Identify which cell holds the provided text, then report its [X, Y] central coordinate. 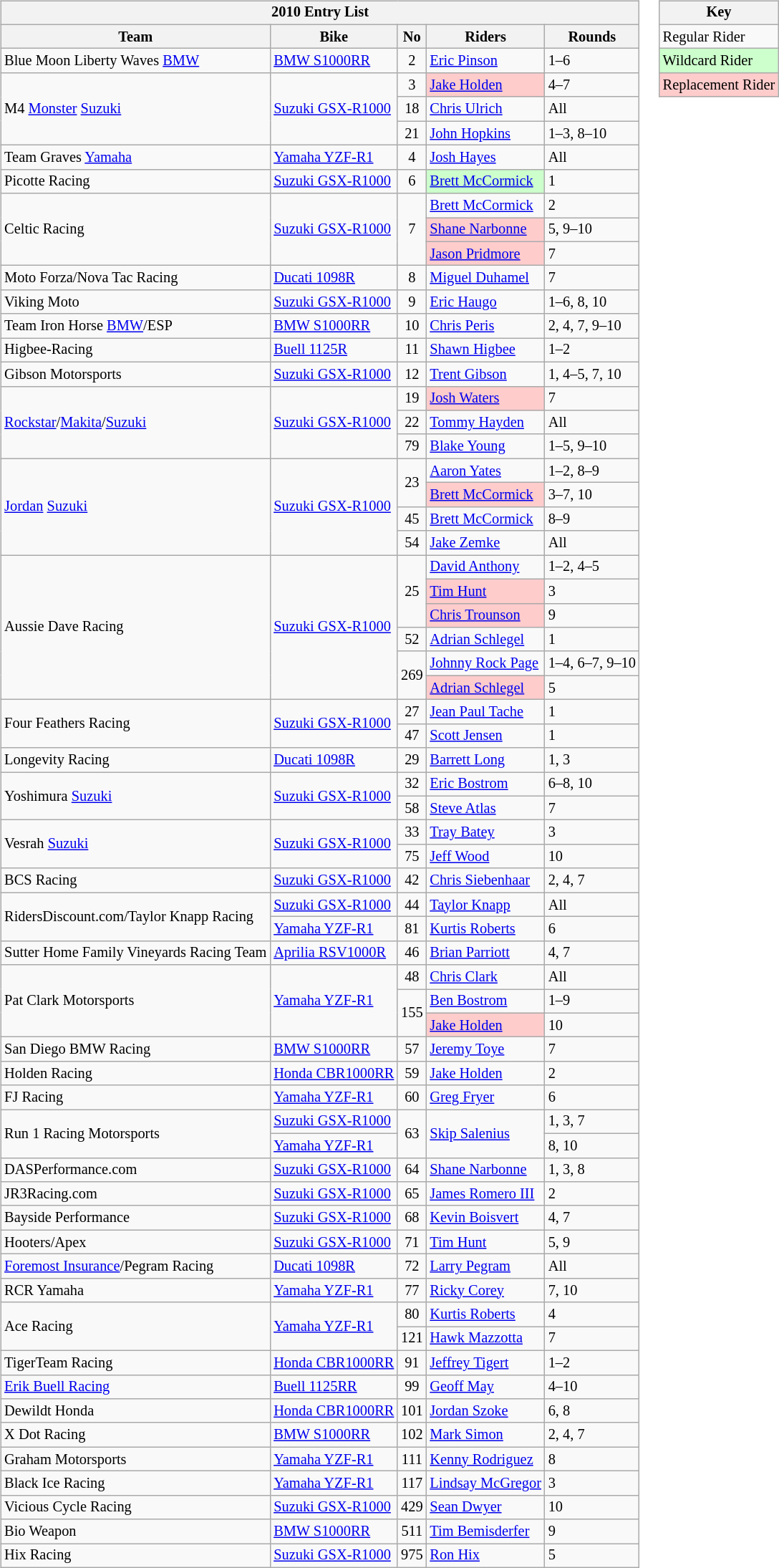
Picotte Racing [135, 181]
25 [412, 592]
Aaron Yates [485, 471]
Team Iron Horse BMW/ESP [135, 326]
Erik Buell Racing [135, 1387]
Hix Racing [135, 1556]
81 [412, 929]
4–7 [592, 85]
102 [412, 1435]
Bayside Performance [135, 1218]
1, 3, 7 [592, 1122]
Jordan Suzuki [135, 507]
1–2, 4–5 [592, 567]
Jason Pridmore [485, 254]
Mark Simon [485, 1435]
58 [412, 808]
Tommy Hayden [485, 423]
Hawk Mazzotta [485, 1339]
Blake Young [485, 446]
22 [412, 423]
1–4, 6–7, 9–10 [592, 663]
Johnny Rock Page [485, 663]
57 [412, 1049]
12 [412, 374]
Eric Bostrom [485, 784]
1, 3, 8 [592, 1170]
59 [412, 1074]
Josh Waters [485, 398]
Yoshimura Suzuki [135, 797]
Taylor Knapp [485, 905]
111 [412, 1459]
TigerTeam Racing [135, 1362]
James Romero III [485, 1194]
Wildcard Rider [719, 61]
San Diego BMW Racing [135, 1049]
Run 1 Racing Motorsports [135, 1133]
8, 10 [592, 1145]
Holden Racing [135, 1074]
Jeffrey Tigert [485, 1362]
Moto Forza/Nova Tac Racing [135, 278]
Higbee-Racing [135, 350]
60 [412, 1097]
64 [412, 1170]
Chris Ulrich [485, 109]
Ron Hix [485, 1556]
Miguel Duhamel [485, 278]
Buell 1125RR [334, 1387]
Chris Trounson [485, 615]
75 [412, 857]
117 [412, 1483]
3–7, 10 [592, 495]
Sean Dwyer [485, 1507]
Tray Batey [485, 832]
Jordan Szoke [485, 1411]
Shawn Higbee [485, 350]
65 [412, 1194]
1–6 [592, 61]
79 [412, 446]
David Anthony [485, 567]
Rounds [592, 37]
1–2, 8–9 [592, 471]
54 [412, 543]
Kevin Boisvert [485, 1218]
429 [412, 1507]
Graham Motorsports [135, 1459]
23 [412, 483]
DASPerformance.com [135, 1170]
269 [412, 675]
Larry Pegram [485, 1266]
Key [719, 13]
99 [412, 1387]
63 [412, 1133]
1–5, 9–10 [592, 446]
21 [412, 133]
1, 4–5, 7, 10 [592, 374]
27 [412, 712]
BCS Racing [135, 880]
Team [135, 37]
Ricky Corey [485, 1290]
John Hopkins [485, 133]
48 [412, 977]
Trent Gibson [485, 374]
Bio Weapon [135, 1531]
Longevity Racing [135, 760]
71 [412, 1242]
Team Graves Yamaha [135, 158]
Ace Racing [135, 1327]
Kenny Rodriguez [485, 1459]
Vesrah Suzuki [135, 844]
Aussie Dave Racing [135, 627]
47 [412, 736]
Replacement Rider [719, 85]
4–10 [592, 1387]
Four Feathers Racing [135, 723]
Chris Clark [485, 977]
Jake Zemke [485, 543]
5, 9 [592, 1242]
Dewildt Honda [135, 1411]
Aprilia RSV1000R [334, 953]
8–9 [592, 519]
Regular Rider [719, 37]
Jeff Wood [485, 857]
1–3, 8–10 [592, 133]
Foremost Insurance/Pegram Racing [135, 1266]
77 [412, 1290]
Chris Siebenhaar [485, 880]
46 [412, 953]
Eric Pinson [485, 61]
1–9 [592, 1001]
121 [412, 1339]
Riders [485, 37]
Steve Atlas [485, 808]
52 [412, 640]
Pat Clark Motorsports [135, 1001]
Brian Parriott [485, 953]
Greg Fryer [485, 1097]
Tim Bemisderfer [485, 1531]
Black Ice Racing [135, 1483]
975 [412, 1556]
Barrett Long [485, 760]
5, 9–10 [592, 230]
45 [412, 519]
RidersDiscount.com/Taylor Knapp Racing [135, 917]
2010 Entry List [320, 13]
18 [412, 109]
1–6, 8, 10 [592, 302]
Lindsay McGregor [485, 1483]
44 [412, 905]
7, 10 [592, 1290]
101 [412, 1411]
Geoff May [485, 1387]
Ben Bostrom [485, 1001]
2, 4, 7, 9–10 [592, 326]
Eric Haugo [485, 302]
Celtic Racing [135, 229]
Josh Hayes [485, 158]
JR3Racing.com [135, 1194]
80 [412, 1314]
No [412, 37]
Hooters/Apex [135, 1242]
RCR Yamaha [135, 1290]
72 [412, 1266]
155 [412, 1013]
42 [412, 880]
Sutter Home Family Vineyards Racing Team [135, 953]
Skip Salenius [485, 1133]
Gibson Motorsports [135, 374]
Viking Moto [135, 302]
Jean Paul Tache [485, 712]
Vicious Cycle Racing [135, 1507]
68 [412, 1218]
FJ Racing [135, 1097]
X Dot Racing [135, 1435]
19 [412, 398]
29 [412, 760]
32 [412, 784]
Blue Moon Liberty Waves BMW [135, 61]
Jeremy Toye [485, 1049]
91 [412, 1362]
M4 Monster Suzuki [135, 109]
511 [412, 1531]
11 [412, 350]
Buell 1125R [334, 350]
Chris Peris [485, 326]
33 [412, 832]
6–8, 10 [592, 784]
Rockstar/Makita/Suzuki [135, 423]
Scott Jensen [485, 736]
1, 3 [592, 760]
Bike [334, 37]
6, 8 [592, 1411]
